Pinpoint the cell where the given text exists, returning its (X, Y) midpoint coordinate. 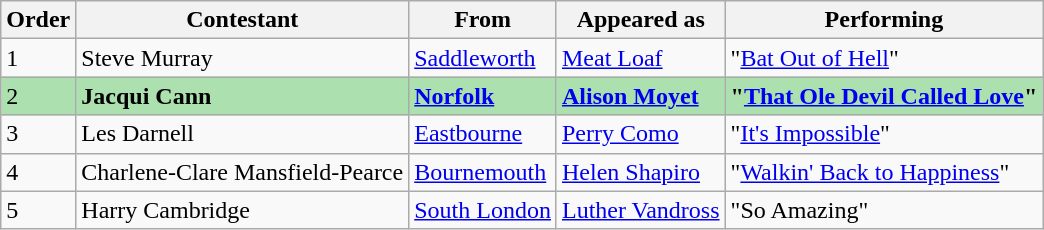
5 (38, 210)
Jacqui Cann (242, 96)
Helen Shapiro (640, 172)
Performing (884, 20)
"So Amazing" (884, 210)
Steve Murray (242, 58)
Meat Loaf (640, 58)
Appeared as (640, 20)
"It's Impossible" (884, 134)
4 (38, 172)
Alison Moyet (640, 96)
Saddleworth (483, 58)
South London (483, 210)
1 (38, 58)
Luther Vandross (640, 210)
"Bat Out of Hell" (884, 58)
3 (38, 134)
Perry Como (640, 134)
2 (38, 96)
Charlene-Clare Mansfield-Pearce (242, 172)
From (483, 20)
Contestant (242, 20)
Eastbourne (483, 134)
Les Darnell (242, 134)
Order (38, 20)
"That Ole Devil Called Love" (884, 96)
Norfolk (483, 96)
Harry Cambridge (242, 210)
Bournemouth (483, 172)
"Walkin' Back to Happiness" (884, 172)
